Provide the [x, y] coordinate of the cell's center where the given text is located.  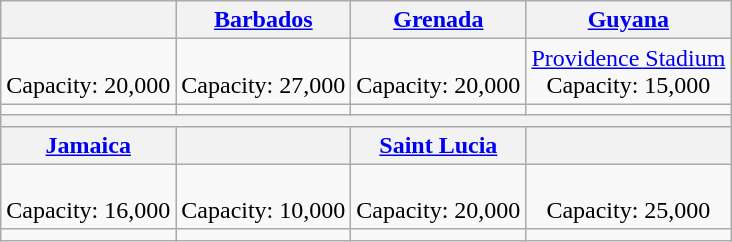
Guyana [628, 20]
Grenada [438, 20]
Capacity: 25,000 [628, 196]
Barbados [264, 20]
Providence StadiumCapacity: 15,000 [628, 72]
Capacity: 16,000 [88, 196]
Jamaica [88, 145]
Saint Lucia [438, 145]
Capacity: 27,000 [264, 72]
Capacity: 10,000 [264, 196]
